Output the (X, Y) coordinate of the center of the cell containing the given text.  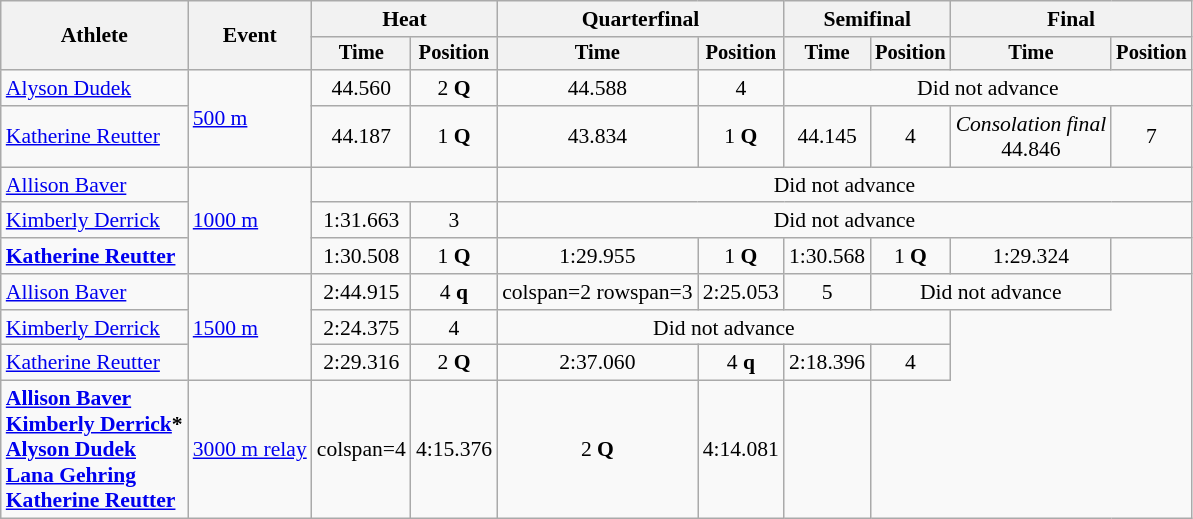
Athlete (94, 36)
44.588 (598, 88)
Final (1072, 19)
44.560 (362, 88)
Heat (404, 19)
1500 m (250, 328)
43.834 (598, 136)
1:29.324 (1032, 256)
44.145 (827, 136)
4:15.376 (454, 450)
2:44.915 (362, 292)
1000 m (250, 220)
colspan=4 (362, 450)
Semifinal (868, 19)
500 m (250, 118)
3000 m relay (250, 450)
1:29.955 (598, 256)
2:29.316 (362, 363)
4:14.081 (741, 450)
2:25.053 (741, 292)
Alyson Dudek (94, 88)
3 (454, 221)
1:30.508 (362, 256)
2:37.060 (598, 363)
1:31.663 (362, 221)
Quarterfinal (640, 19)
Event (250, 36)
7 (1151, 136)
5 (827, 292)
colspan=2 rowspan=3 (598, 292)
44.187 (362, 136)
1:30.568 (827, 256)
2:18.396 (827, 363)
Allison BaverKimberly Derrick*Alyson DudekLana GehringKatherine Reutter (94, 450)
Consolation final44.846 (1032, 136)
2:24.375 (362, 328)
